Detect which cell encompasses the target text, then output its [X, Y] center coordinate. 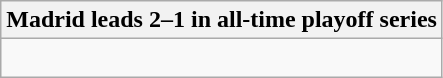
Madrid leads 2–1 in all-time playoff series [222, 20]
